Identify which cell holds the provided text, then report its [x, y] central coordinate. 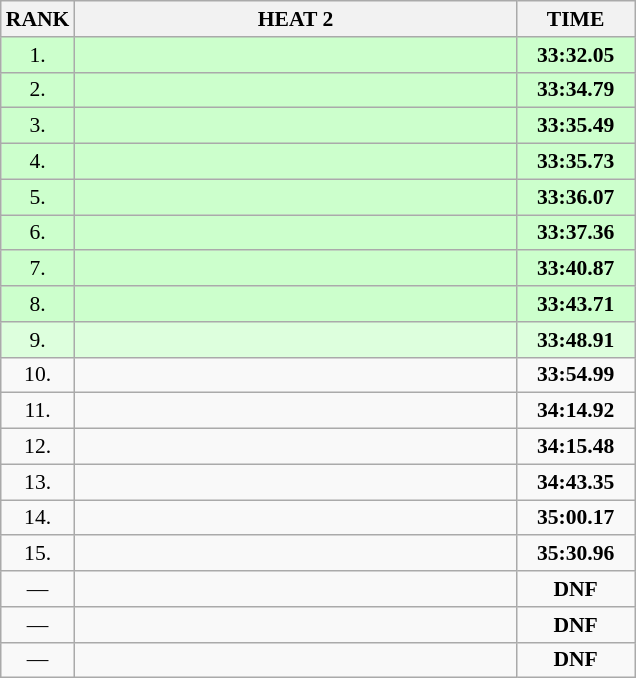
33:43.71 [576, 304]
34:14.92 [576, 411]
33:35.49 [576, 126]
TIME [576, 19]
14. [38, 518]
HEAT 2 [295, 19]
7. [38, 269]
33:37.36 [576, 233]
33:34.79 [576, 90]
9. [38, 340]
33:32.05 [576, 55]
34:15.48 [576, 447]
35:30.96 [576, 554]
35:00.17 [576, 518]
33:35.73 [576, 162]
3. [38, 126]
RANK [38, 19]
6. [38, 233]
15. [38, 554]
33:40.87 [576, 269]
5. [38, 197]
12. [38, 447]
2. [38, 90]
4. [38, 162]
8. [38, 304]
1. [38, 55]
33:54.99 [576, 375]
10. [38, 375]
33:48.91 [576, 340]
34:43.35 [576, 482]
11. [38, 411]
13. [38, 482]
33:36.07 [576, 197]
